Find where the given text appears and provide that cell's center as [X, Y] coordinate. 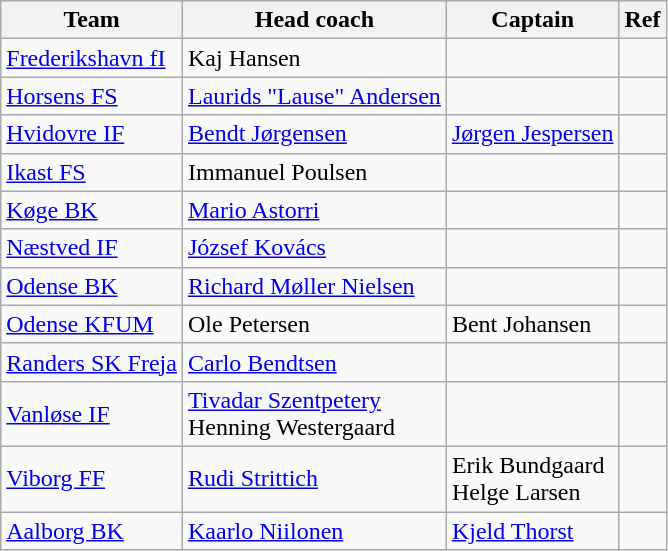
Odense KFUM [92, 324]
Frederikshavn fI [92, 58]
Randers SK Freja [92, 362]
Immanuel Poulsen [314, 172]
Køge BK [92, 210]
Odense BK [92, 286]
Hvidovre IF [92, 134]
Kaarlo Niilonen [314, 531]
Jørgen Jespersen [532, 134]
Tivadar Szentpetery Henning Westergaard [314, 414]
Aalborg BK [92, 531]
Captain [532, 20]
Bent Johansen [532, 324]
Ref [642, 20]
Vanløse IF [92, 414]
Næstved IF [92, 248]
Carlo Bendtsen [314, 362]
Horsens FS [92, 96]
Team [92, 20]
Laurids "Lause" Andersen [314, 96]
Head coach [314, 20]
Kjeld Thorst [532, 531]
Erik Bundgaard Helge Larsen [532, 478]
Ole Petersen [314, 324]
Mario Astorri [314, 210]
Rudi Strittich [314, 478]
Viborg FF [92, 478]
Richard Møller Nielsen [314, 286]
Bendt Jørgensen [314, 134]
Kaj Hansen [314, 58]
József Kovács [314, 248]
Ikast FS [92, 172]
